Return the (x, y) coordinate for the center point of the cell that contains the specified text.  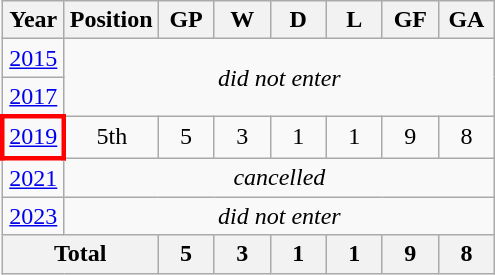
5th (111, 136)
Position (111, 20)
D (298, 20)
Total (80, 254)
2023 (33, 216)
cancelled (279, 178)
L (354, 20)
2015 (33, 58)
2017 (33, 97)
GP (186, 20)
W (242, 20)
Year (33, 20)
2019 (33, 136)
GF (410, 20)
2021 (33, 178)
GA (466, 20)
